Search for the cell housing the specified text and yield its (x, y) center coordinate. 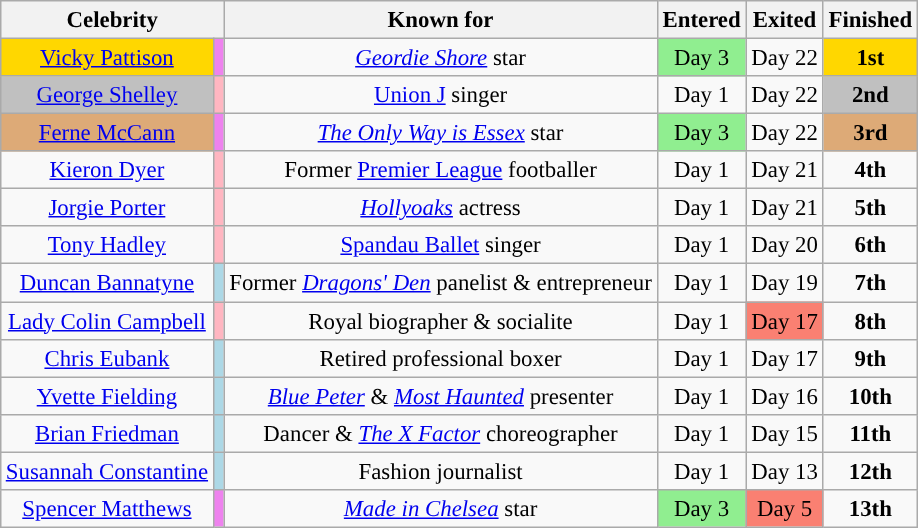
Kieron Dyer (106, 170)
Union J singer (440, 95)
Known for (440, 20)
Finished (870, 20)
Ferne McCann (106, 133)
11th (870, 433)
Day 15 (784, 433)
4th (870, 170)
Lady Colin Campbell (106, 321)
Spencer Matthews (106, 508)
Yvette Fielding (106, 396)
Hollyoaks actress (440, 208)
Fashion journalist (440, 471)
2nd (870, 95)
10th (870, 396)
Susannah Constantine (106, 471)
Day 13 (784, 471)
Day 5 (784, 508)
Retired professional boxer (440, 358)
Royal biographer & socialite (440, 321)
Day 20 (784, 245)
5th (870, 208)
Former Premier League footballer (440, 170)
Entered (702, 20)
13th (870, 508)
Jorgie Porter (106, 208)
Duncan Bannatyne (106, 283)
6th (870, 245)
George Shelley (106, 95)
Geordie Shore star (440, 57)
7th (870, 283)
9th (870, 358)
3rd (870, 133)
1st (870, 57)
Day 16 (784, 396)
Blue Peter & Most Haunted presenter (440, 396)
Former Dragons' Den panelist & entrepreneur (440, 283)
Tony Hadley (106, 245)
Brian Friedman (106, 433)
Dancer & The X Factor choreographer (440, 433)
Made in Chelsea star (440, 508)
12th (870, 471)
Exited (784, 20)
Chris Eubank (106, 358)
Spandau Ballet singer (440, 245)
The Only Way is Essex star (440, 133)
Day 19 (784, 283)
8th (870, 321)
Vicky Pattison (106, 57)
Celebrity (112, 20)
